Determine the (X, Y) coordinate at the center of the cell enclosing the given text.  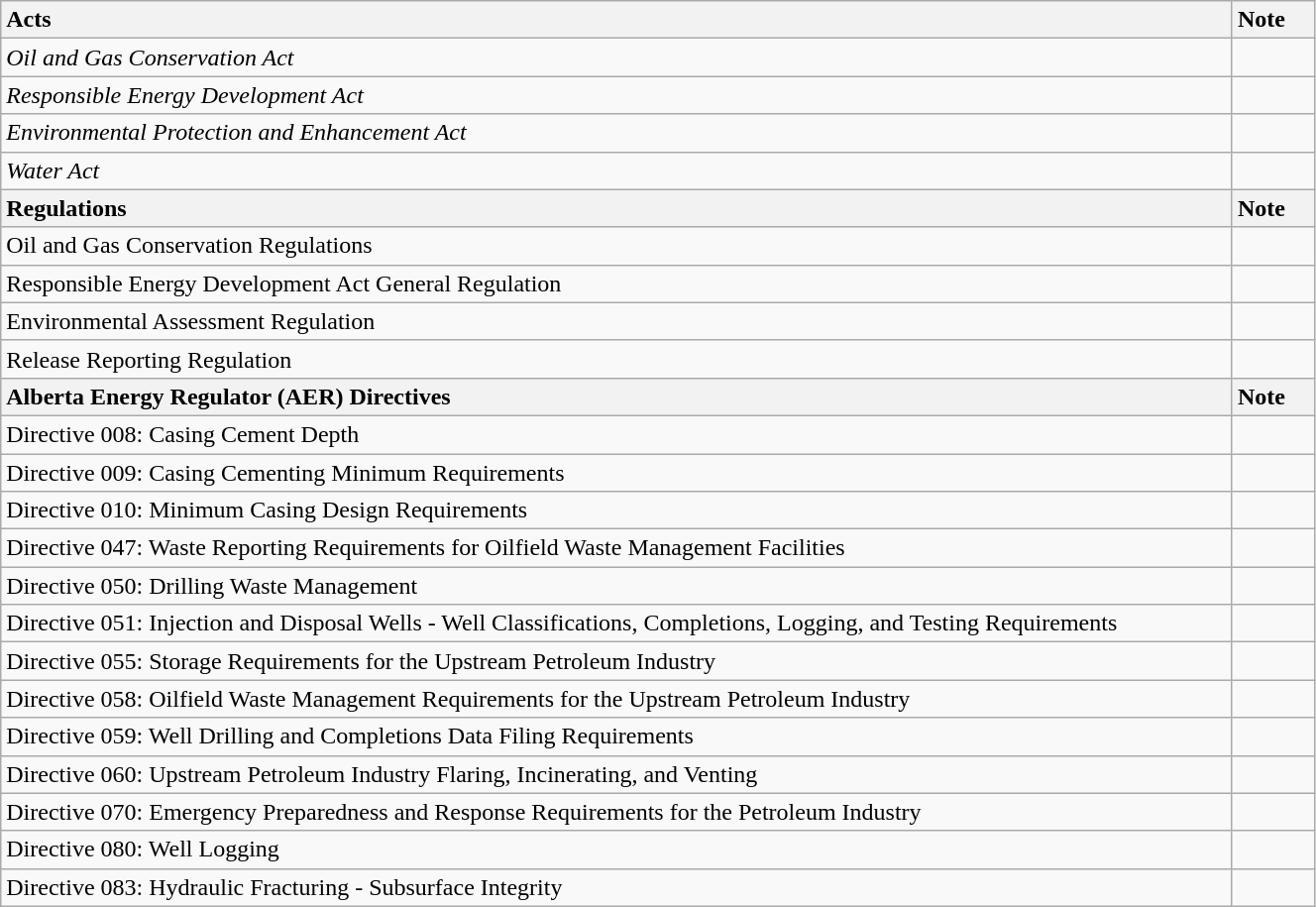
Directive 070: Emergency Preparedness and Response Requirements for the Petroleum Industry (616, 812)
Water Act (616, 170)
Directive 059: Well Drilling and Completions Data Filing Requirements (616, 737)
Directive 009: Casing Cementing Minimum Requirements (616, 473)
Directive 058: Oilfield Waste Management Requirements for the Upstream Petroleum Industry (616, 699)
Oil and Gas Conservation Act (616, 57)
Alberta Energy Regulator (AER) Directives (616, 397)
Directive 060: Upstream Petroleum Industry Flaring, Incinerating, and Venting (616, 774)
Directive 055: Storage Requirements for the Upstream Petroleum Industry (616, 661)
Release Reporting Regulation (616, 359)
Responsible Energy Development Act (616, 95)
Directive 051: Injection and Disposal Wells - Well Classifications, Completions, Logging, and Testing Requirements (616, 624)
Directive 008: Casing Cement Depth (616, 434)
Regulations (616, 208)
Directive 047: Waste Reporting Requirements for Oilfield Waste Management Facilities (616, 548)
Responsible Energy Development Act General Regulation (616, 283)
Environmental Protection and Enhancement Act (616, 133)
Directive 010: Minimum Casing Design Requirements (616, 510)
Environmental Assessment Regulation (616, 321)
Directive 083: Hydraulic Fracturing - Subsurface Integrity (616, 887)
Directive 050: Drilling Waste Management (616, 586)
Acts (616, 20)
Oil and Gas Conservation Regulations (616, 246)
Directive 080: Well Logging (616, 850)
